Scan for the cell matching the given text and deliver its (X, Y) coordinate at center. 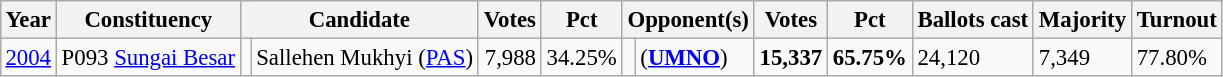
Sallehen Mukhyi (PAS) (364, 57)
2004 (28, 57)
P093 Sungai Besar (148, 57)
Constituency (148, 20)
24,120 (972, 57)
65.75% (870, 57)
77.80% (1176, 57)
Year (28, 20)
(UMNO) (694, 57)
Candidate (359, 20)
34.25% (582, 57)
Majority (1082, 20)
7,988 (510, 57)
Turnout (1176, 20)
7,349 (1082, 57)
Ballots cast (972, 20)
15,337 (790, 57)
Opponent(s) (688, 20)
